Detect which cell encompasses the target text, then output its (X, Y) center coordinate. 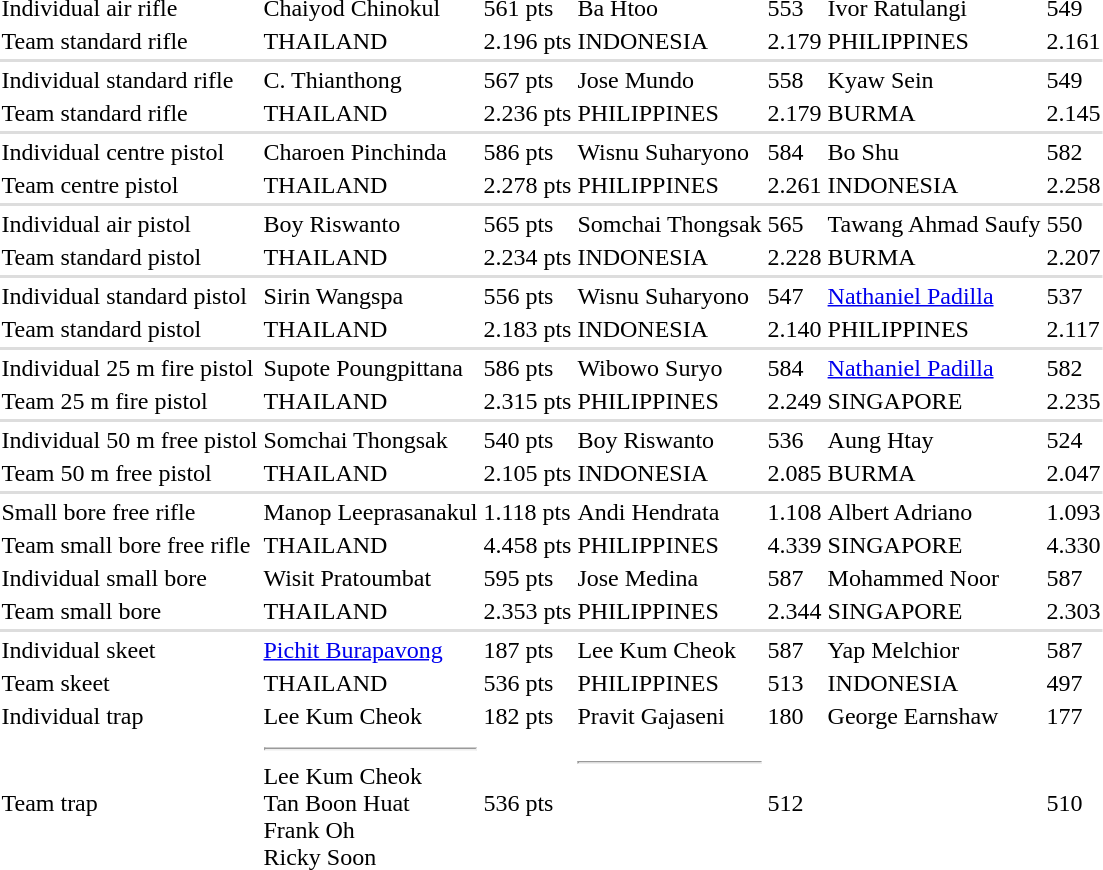
George Earnshaw (934, 716)
2.196 pts (528, 41)
2.353 pts (528, 611)
Tawang Ahmad Saufy (934, 224)
Individual trap (130, 716)
Team 25 m fire pistol (130, 401)
513 (794, 683)
2.161 (1074, 41)
Individual small bore (130, 578)
Manop Leeprasanakul (370, 512)
Individual centre pistol (130, 152)
1.108 (794, 512)
Small bore free rifle (130, 512)
Aung Htay (934, 440)
Team small bore (130, 611)
2.315 pts (528, 401)
Charoen Pinchinda (370, 152)
177 (1074, 716)
2.236 pts (528, 113)
547 (794, 296)
595 pts (528, 578)
2.085 (794, 473)
2.047 (1074, 473)
524 (1074, 440)
2.228 (794, 257)
Supote Poungpittana (370, 368)
549 (1074, 80)
2.183 pts (528, 329)
2.249 (794, 401)
536 pts (528, 683)
Wisit Pratoumbat (370, 578)
540 pts (528, 440)
Albert Adriano (934, 512)
Sirin Wangspa (370, 296)
Individual standard pistol (130, 296)
2.140 (794, 329)
Andi Hendrata (670, 512)
565 pts (528, 224)
2.207 (1074, 257)
182 pts (528, 716)
556 pts (528, 296)
Team skeet (130, 683)
Individual standard rifle (130, 80)
2.261 (794, 185)
558 (794, 80)
180 (794, 716)
Individual skeet (130, 650)
Team 50 m free pistol (130, 473)
4.458 pts (528, 545)
Individual air pistol (130, 224)
Team centre pistol (130, 185)
2.303 (1074, 611)
Yap Melchior (934, 650)
565 (794, 224)
4.330 (1074, 545)
Jose Mundo (670, 80)
Team small bore free rifle (130, 545)
2.344 (794, 611)
2.117 (1074, 329)
550 (1074, 224)
Bo Shu (934, 152)
1.118 pts (528, 512)
567 pts (528, 80)
2.278 pts (528, 185)
187 pts (528, 650)
2.234 pts (528, 257)
2.145 (1074, 113)
C. Thianthong (370, 80)
Mohammed Noor (934, 578)
Individual 50 m free pistol (130, 440)
2.105 pts (528, 473)
Kyaw Sein (934, 80)
1.093 (1074, 512)
Pravit Gajaseni (670, 716)
536 (794, 440)
4.339 (794, 545)
Individual 25 m fire pistol (130, 368)
2.258 (1074, 185)
Pichit Burapavong (370, 650)
537 (1074, 296)
2.235 (1074, 401)
Jose Medina (670, 578)
Wibowo Suryo (670, 368)
497 (1074, 683)
